Output the [X, Y] coordinate of the center of the cell containing the given text.  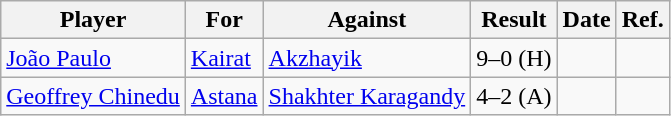
4–2 (A) [514, 96]
Result [514, 20]
Kairat [224, 58]
Akzhayik [367, 58]
João Paulo [94, 58]
Player [94, 20]
Ref. [642, 20]
Astana [224, 96]
Date [586, 20]
9–0 (H) [514, 58]
Geoffrey Chinedu [94, 96]
Against [367, 20]
For [224, 20]
Shakhter Karagandy [367, 96]
